Search for the cell housing the specified text and yield its (X, Y) center coordinate. 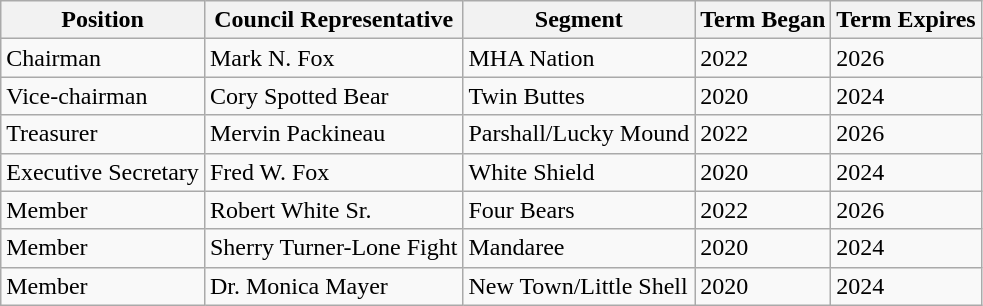
New Town/Little Shell (579, 286)
Chairman (103, 58)
White Shield (579, 172)
Term Expires (906, 20)
Sherry Turner-Lone Fight (334, 248)
Fred W. Fox (334, 172)
MHA Nation (579, 58)
Council Representative (334, 20)
Position (103, 20)
Mark N. Fox (334, 58)
Mervin Packineau (334, 134)
Parshall/Lucky Mound (579, 134)
Term Began (763, 20)
Twin Buttes (579, 96)
Robert White Sr. (334, 210)
Cory Spotted Bear (334, 96)
Four Bears (579, 210)
Vice-chairman (103, 96)
Mandaree (579, 248)
Segment (579, 20)
Dr. Monica Mayer (334, 286)
Executive Secretary (103, 172)
Treasurer (103, 134)
